For the text-containing cell, return its midpoint in (x, y) coordinate format. 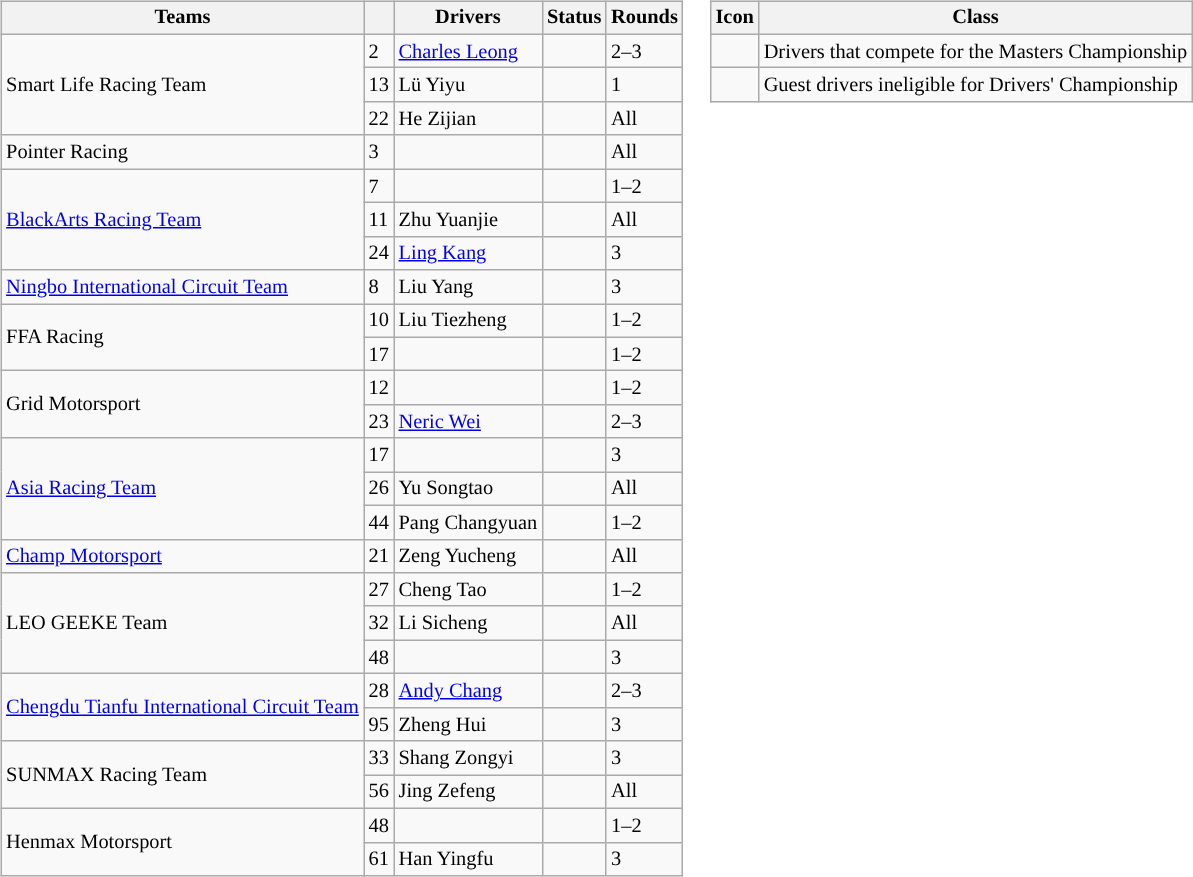
Grid Motorsport (182, 404)
44 (379, 522)
Cheng Tao (468, 590)
8 (379, 287)
Guest drivers ineligible for Drivers' Championship (976, 85)
Champ Motorsport (182, 556)
He Zijian (468, 119)
28 (379, 691)
Zheng Hui (468, 724)
Ningbo International Circuit Team (182, 287)
Pang Changyuan (468, 522)
Zeng Yucheng (468, 556)
Drivers (468, 18)
24 (379, 253)
Li Sicheng (468, 623)
21 (379, 556)
Charles Leong (468, 51)
13 (379, 85)
Smart Life Racing Team (182, 84)
11 (379, 220)
Teams (182, 18)
FFA Racing (182, 338)
Henmax Motorsport (182, 842)
22 (379, 119)
Chengdu Tianfu International Circuit Team (182, 708)
Icon (735, 18)
Liu Tiezheng (468, 321)
Lü Yiyu (468, 85)
Rounds (644, 18)
27 (379, 590)
32 (379, 623)
Liu Yang (468, 287)
Status (574, 18)
1 (644, 85)
Shang Zongyi (468, 758)
12 (379, 388)
Class (976, 18)
Jing Zefeng (468, 792)
LEO GEEKE Team (182, 624)
33 (379, 758)
Ling Kang (468, 253)
Pointer Racing (182, 152)
Drivers that compete for the Masters Championship (976, 51)
10 (379, 321)
26 (379, 489)
Yu Songtao (468, 489)
Andy Chang (468, 691)
7 (379, 186)
BlackArts Racing Team (182, 220)
SUNMAX Racing Team (182, 774)
95 (379, 724)
Zhu Yuanjie (468, 220)
2 (379, 51)
Han Yingfu (468, 859)
Neric Wei (468, 422)
Asia Racing Team (182, 488)
56 (379, 792)
23 (379, 422)
61 (379, 859)
